Return the [x, y] coordinate for the center point of the cell that contains the specified text.  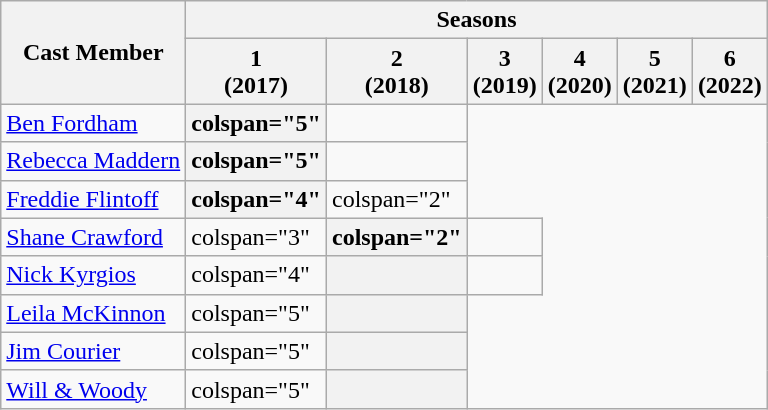
Leila McKinnon [94, 313]
colspan="3" [256, 237]
Jim Courier [94, 351]
Will & Woody [94, 389]
3(2019) [504, 72]
Ben Fordham [94, 123]
2(2018) [396, 72]
1(2017) [256, 72]
4(2020) [580, 72]
5(2021) [654, 72]
Nick Kyrgios [94, 275]
Cast Member [94, 52]
6(2022) [730, 72]
Seasons [477, 20]
Freddie Flintoff [94, 199]
Rebecca Maddern [94, 161]
Shane Crawford [94, 237]
